Provide the [X, Y] coordinate of the cell's center where the given text is located.  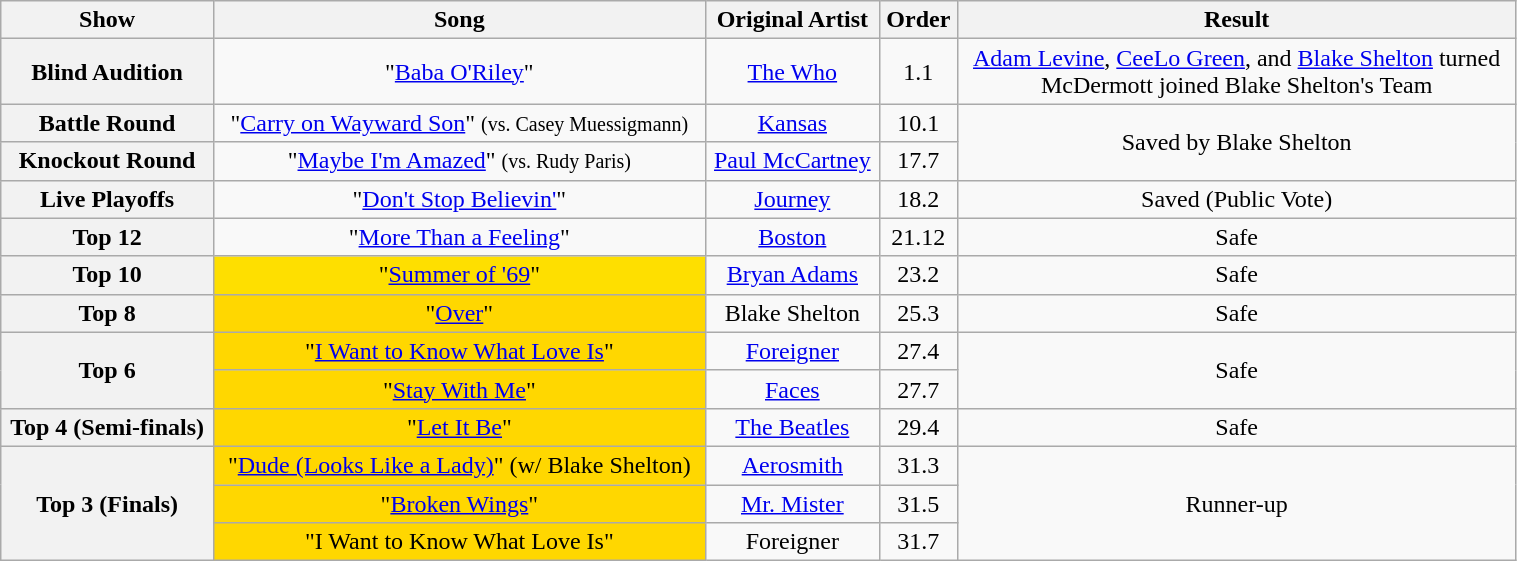
"Carry on Wayward Son" (vs. Casey Muessigmann) [459, 123]
Live Playoffs [108, 199]
Show [108, 20]
Mr. Mister [792, 503]
Kansas [792, 123]
29.4 [918, 427]
Knockout Round [108, 161]
10.1 [918, 123]
18.2 [918, 199]
Song [459, 20]
The Beatles [792, 427]
Adam Levine, CeeLo Green, and Blake Shelton turned McDermott joined Blake Shelton's Team [1236, 72]
23.2 [918, 275]
Blind Audition [108, 72]
Top 12 [108, 237]
Order [918, 20]
"Stay With Me" [459, 389]
17.7 [918, 161]
27.7 [918, 389]
Paul McCartney [792, 161]
Top 10 [108, 275]
27.4 [918, 351]
"Dude (Looks Like a Lady)" (w/ Blake Shelton) [459, 465]
Bryan Adams [792, 275]
"Broken Wings" [459, 503]
"Baba O'Riley" [459, 72]
The Who [792, 72]
"Don't Stop Believin'" [459, 199]
"Summer of '69" [459, 275]
Battle Round [108, 123]
1.1 [918, 72]
Top 6 [108, 370]
25.3 [918, 313]
Runner-up [1236, 503]
Top 3 (Finals) [108, 503]
Top 4 (Semi-finals) [108, 427]
Top 8 [108, 313]
Boston [792, 237]
Blake Shelton [792, 313]
Faces [792, 389]
31.7 [918, 542]
"Maybe I'm Amazed" (vs. Rudy Paris) [459, 161]
Aerosmith [792, 465]
Journey [792, 199]
Saved by Blake Shelton [1236, 142]
Original Artist [792, 20]
"More Than a Feeling" [459, 237]
21.12 [918, 237]
Result [1236, 20]
"Over" [459, 313]
Saved (Public Vote) [1236, 199]
"Let It Be" [459, 427]
31.3 [918, 465]
31.5 [918, 503]
